Identify which cell holds the provided text, then report its [X, Y] central coordinate. 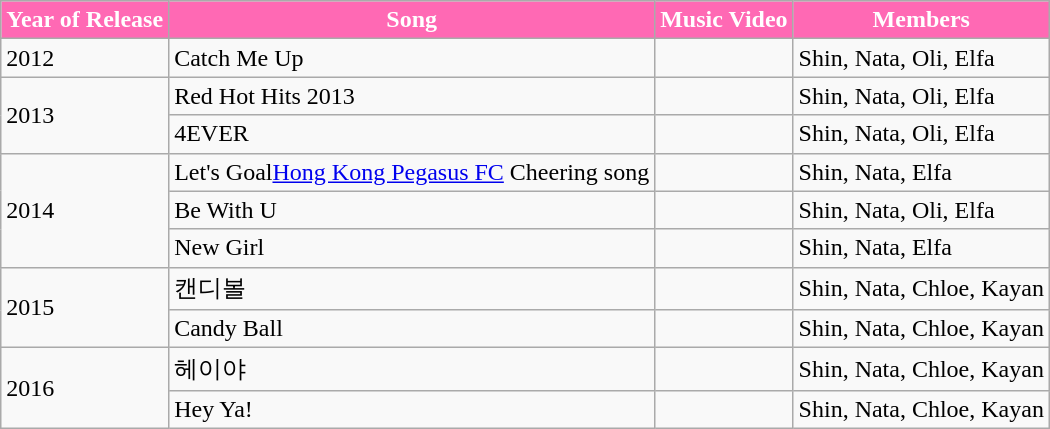
Catch Me Up [412, 58]
2015 [85, 308]
Song [412, 20]
Hey Ya! [412, 409]
Members [921, 20]
2016 [85, 388]
Red Hot Hits 2013 [412, 96]
2013 [85, 115]
Let's GoalHong Kong Pegasus FC Cheering song [412, 172]
캔디볼 [412, 288]
Be With U [412, 210]
2012 [85, 58]
2014 [85, 210]
헤이야 [412, 370]
4EVER [412, 134]
New Girl [412, 248]
Year of Release [85, 20]
Candy Ball [412, 329]
Music Video [724, 20]
